Capture the cell that displays the provided text and extract its [X, Y] central coordinate. 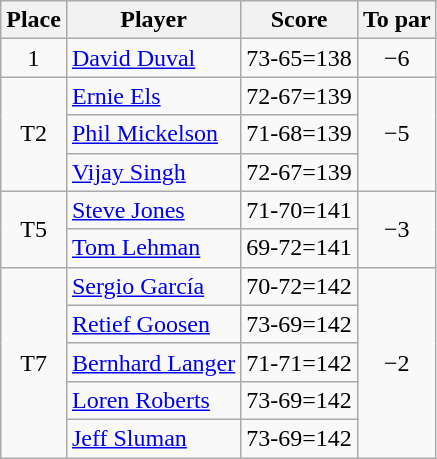
Steve Jones [153, 210]
70-72=142 [300, 286]
Ernie Els [153, 96]
73-65=138 [300, 58]
To par [396, 20]
Jeff Sluman [153, 438]
71-70=141 [300, 210]
−5 [396, 134]
Player [153, 20]
Place [34, 20]
Retief Goosen [153, 324]
Tom Lehman [153, 248]
−2 [396, 362]
Vijay Singh [153, 172]
Phil Mickelson [153, 134]
T7 [34, 362]
Score [300, 20]
71-71=142 [300, 362]
−6 [396, 58]
69-72=141 [300, 248]
T2 [34, 134]
−3 [396, 229]
71-68=139 [300, 134]
1 [34, 58]
Bernhard Langer [153, 362]
Loren Roberts [153, 400]
David Duval [153, 58]
Sergio García [153, 286]
T5 [34, 229]
